Output the (x, y) coordinate of the center of the cell containing the given text.  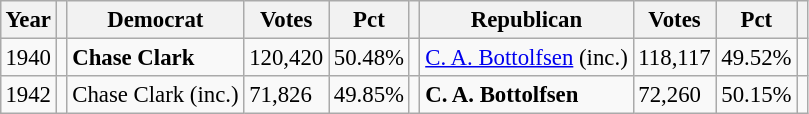
1940 (28, 57)
49.85% (368, 95)
1942 (28, 95)
Chase Clark (156, 57)
Year (28, 20)
Republican (526, 20)
C. A. Bottolfsen (526, 95)
120,420 (286, 57)
Chase Clark (inc.) (156, 95)
Democrat (156, 20)
72,260 (674, 95)
50.15% (756, 95)
50.48% (368, 57)
118,117 (674, 57)
71,826 (286, 95)
C. A. Bottolfsen (inc.) (526, 57)
49.52% (756, 57)
